Capture the cell that displays the provided text and extract its (x, y) central coordinate. 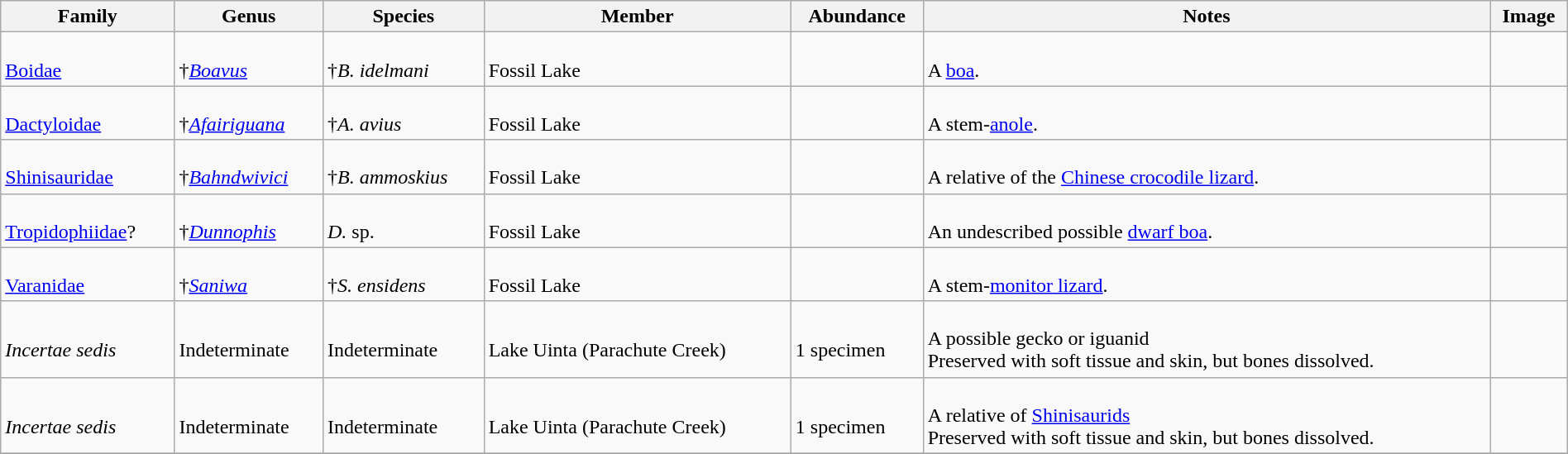
A possible gecko or iguanidPreserved with soft tissue and skin, but bones dissolved. (1207, 339)
†Afairiguana (249, 112)
†Saniwa (249, 275)
A stem-anole. (1207, 112)
†Boavus (249, 60)
An undescribed possible dwarf boa. (1207, 220)
Boidae (88, 60)
†A. avius (404, 112)
Notes (1207, 17)
A relative of ShinisauridsPreserved with soft tissue and skin, but bones dissolved. (1207, 415)
†Bahndwivici (249, 167)
Tropidophiidae? (88, 220)
Member (637, 17)
†Dunnophis (249, 220)
A stem-monitor lizard. (1207, 275)
A boa. (1207, 60)
Shinisauridae (88, 167)
Abundance (857, 17)
Varanidae (88, 275)
Image (1528, 17)
A relative of the Chinese crocodile lizard. (1207, 167)
Genus (249, 17)
†S. ensidens (404, 275)
Species (404, 17)
Dactyloidae (88, 112)
†B. ammoskius (404, 167)
Family (88, 17)
†B. idelmani (404, 60)
D. sp. (404, 220)
